Pinpoint the cell where the given text exists, returning its [X, Y] midpoint coordinate. 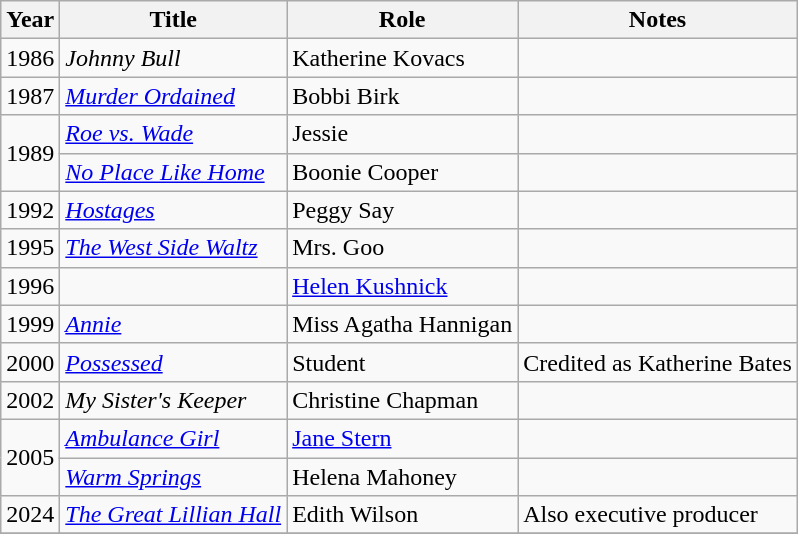
Warm Springs [174, 477]
1992 [30, 210]
The Great Lillian Hall [174, 515]
Possessed [174, 362]
1989 [30, 153]
Jessie [402, 134]
1999 [30, 324]
Ambulance Girl [174, 438]
Credited as Katherine Bates [658, 362]
No Place Like Home [174, 172]
Title [174, 20]
Notes [658, 20]
Jane Stern [402, 438]
Helen Kushnick [402, 286]
1996 [30, 286]
2002 [30, 400]
Also executive producer [658, 515]
Boonie Cooper [402, 172]
Mrs. Goo [402, 248]
Christine Chapman [402, 400]
My Sister's Keeper [174, 400]
2000 [30, 362]
Student [402, 362]
Role [402, 20]
The West Side Waltz [174, 248]
1986 [30, 58]
Bobbi Birk [402, 96]
Roe vs. Wade [174, 134]
Katherine Kovacs [402, 58]
Helena Mahoney [402, 477]
2024 [30, 515]
Johnny Bull [174, 58]
1995 [30, 248]
Peggy Say [402, 210]
Miss Agatha Hannigan [402, 324]
1987 [30, 96]
2005 [30, 457]
Murder Ordained [174, 96]
Edith Wilson [402, 515]
Year [30, 20]
Annie [174, 324]
Hostages [174, 210]
